Locate the cell with the specified text and output its (x, y) center coordinate. 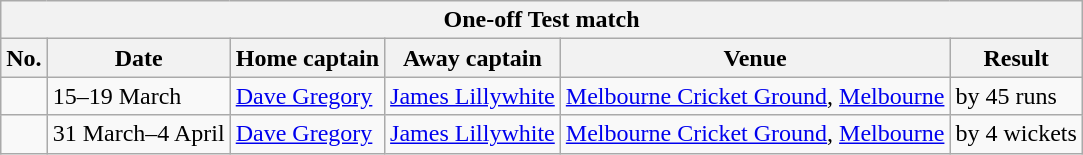
31 March–4 April (138, 134)
One-off Test match (542, 20)
by 4 wickets (1016, 134)
15–19 March (138, 96)
Home captain (307, 58)
No. (24, 58)
Result (1016, 58)
by 45 runs (1016, 96)
Date (138, 58)
Venue (755, 58)
Away captain (473, 58)
